For the text-containing cell, return its midpoint in (X, Y) coordinate format. 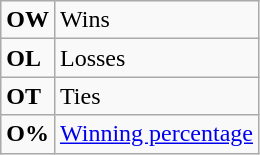
OT (28, 96)
O% (28, 134)
Wins (156, 20)
OW (28, 20)
OL (28, 58)
Ties (156, 96)
Winning percentage (156, 134)
Losses (156, 58)
